Extract the (X, Y) coordinate from the center of the cell holding the provided text.  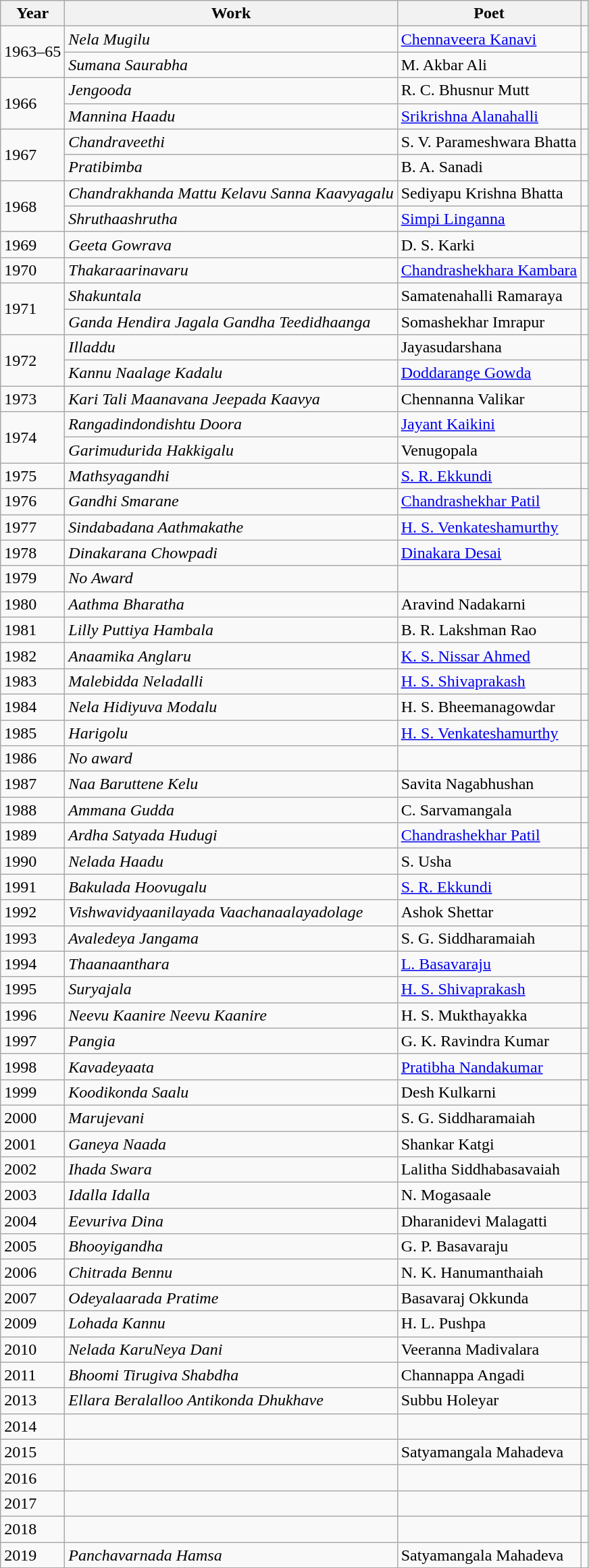
Srikrishna Alanahalli (489, 116)
Work (231, 13)
Kavadeyaata (231, 1066)
1986 (32, 759)
Sindabadana Aathmakathe (231, 527)
1967 (32, 155)
1972 (32, 360)
Ammana Gudda (231, 810)
Aravind Nadakarni (489, 604)
Marujevani (231, 1118)
Koodikonda Saalu (231, 1092)
2009 (32, 1324)
Vishwavidyaanilayada Vaachanaalayadolage (231, 913)
1973 (32, 399)
Panchavarnada Hamsa (231, 1555)
1998 (32, 1066)
Bhoomi Tirugiva Shabdha (231, 1375)
Shakuntala (231, 296)
1996 (32, 1015)
Naa Baruttene Kelu (231, 784)
B. A. Sanadi (489, 167)
2005 (32, 1247)
1970 (32, 270)
Malebidda Neladalli (231, 681)
Venugopala (489, 450)
Ashok Shettar (489, 913)
Chennaveera Kanavi (489, 39)
2018 (32, 1529)
No award (231, 759)
1982 (32, 655)
1985 (32, 732)
2013 (32, 1401)
Subbu Holeyar (489, 1401)
1978 (32, 553)
1975 (32, 476)
H. S. Bheemanagowdar (489, 707)
Chandraveethi (231, 142)
L. Basavaraju (489, 964)
1993 (32, 938)
K. S. Nissar Ahmed (489, 655)
Anaamika Anglaru (231, 655)
Illaddu (231, 348)
Lilly Puttiya Hambala (231, 630)
Poet (489, 13)
Garimudurida Hakkigalu (231, 450)
Mannina Haadu (231, 116)
R. C. Bhusnur Mutt (489, 90)
Desh Kulkarni (489, 1092)
Ganda Hendira Jagala Gandha Teedidhaanga (231, 322)
2004 (32, 1221)
Suryajala (231, 990)
No Award (231, 578)
Nela Hidiyuva Modalu (231, 707)
Geeta Gowrava (231, 244)
Channappa Angadi (489, 1375)
Savita Nagabhushan (489, 784)
S. V. Parameshwara Bhatta (489, 142)
Dinakara Desai (489, 553)
1990 (32, 861)
Samatenahalli Ramaraya (489, 296)
2007 (32, 1298)
C. Sarvamangala (489, 810)
Jayant Kaikini (489, 425)
1976 (32, 502)
Nela Mugilu (231, 39)
2019 (32, 1555)
Nelada KaruNeya Dani (231, 1349)
Dinakarana Chowpadi (231, 553)
1963–65 (32, 52)
Chennanna Valikar (489, 399)
1966 (32, 103)
Harigolu (231, 732)
Shankar Katgi (489, 1144)
Pratibha Nandakumar (489, 1066)
Chandrakhanda Mattu Kelavu Sanna Kaavyagalu (231, 193)
1981 (32, 630)
1977 (32, 527)
Ellara Beralalloo Antikonda Dhukhave (231, 1401)
1992 (32, 913)
Basavaraj Okkunda (489, 1298)
B. R. Lakshman Rao (489, 630)
Dharanidevi Malagatti (489, 1221)
1971 (32, 308)
Gandhi Smarane (231, 502)
2016 (32, 1478)
Rangadindondishtu Doora (231, 425)
1988 (32, 810)
Nelada Haadu (231, 861)
Simpi Linganna (489, 219)
Doddarange Gowda (489, 373)
Sediyapu Krishna Bhatta (489, 193)
2002 (32, 1170)
Ganeya Naada (231, 1144)
Lohada Kannu (231, 1324)
1999 (32, 1092)
Pangia (231, 1041)
1974 (32, 437)
2000 (32, 1118)
H. L. Pushpa (489, 1324)
1984 (32, 707)
Kari Tali Maanavana Jeepada Kaavya (231, 399)
Chitrada Bennu (231, 1272)
2017 (32, 1503)
2010 (32, 1349)
Bakulada Hoovugalu (231, 887)
Veeranna Madivalara (489, 1349)
2001 (32, 1144)
Idalla Idalla (231, 1195)
N. K. Hanumanthaiah (489, 1272)
Chandrashekhara Kambara (489, 270)
Jengooda (231, 90)
1968 (32, 206)
Bhooyigandha (231, 1247)
1991 (32, 887)
Year (32, 13)
1983 (32, 681)
G. K. Ravindra Kumar (489, 1041)
Sumana Saurabha (231, 65)
G. P. Basavaraju (489, 1247)
Pratibimba (231, 167)
Odeyalaarada Pratime (231, 1298)
2003 (32, 1195)
S. Usha (489, 861)
2006 (32, 1272)
M. Akbar Ali (489, 65)
Eevuriva Dina (231, 1221)
Lalitha Siddhabasavaiah (489, 1170)
Neevu Kaanire Neevu Kaanire (231, 1015)
Ihada Swara (231, 1170)
1997 (32, 1041)
D. S. Karki (489, 244)
Aathma Bharatha (231, 604)
Ardha Satyada Hudugi (231, 836)
2014 (32, 1426)
1980 (32, 604)
Somashekhar Imrapur (489, 322)
Avaledeya Jangama (231, 938)
H. S. Mukthayakka (489, 1015)
2015 (32, 1452)
Kannu Naalage Kadalu (231, 373)
2011 (32, 1375)
Mathsyagandhi (231, 476)
1969 (32, 244)
1989 (32, 836)
Thakaraarinavaru (231, 270)
1987 (32, 784)
Jayasudarshana (489, 348)
1994 (32, 964)
Thaanaanthara (231, 964)
Shruthaashrutha (231, 219)
1979 (32, 578)
1995 (32, 990)
N. Mogasaale (489, 1195)
